Scan for the cell matching the given text and deliver its [x, y] coordinate at center. 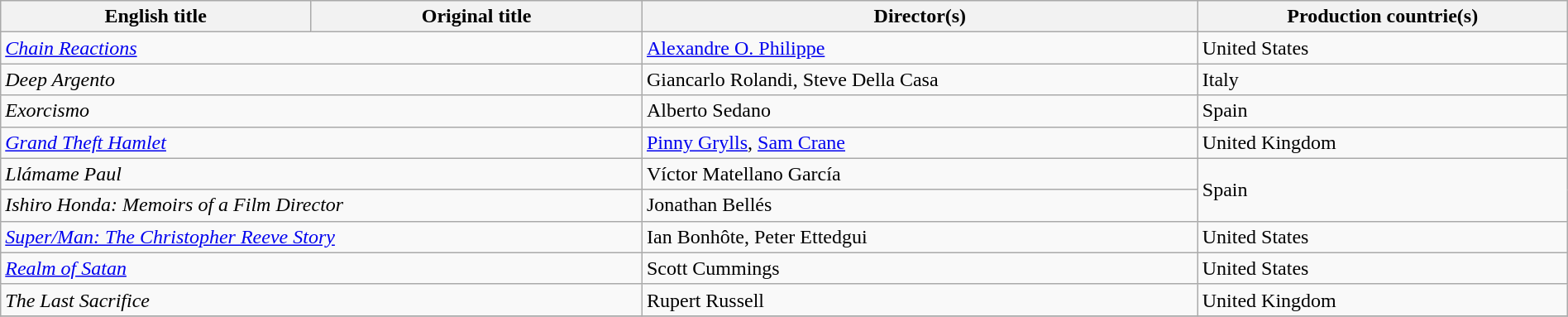
Ian Bonhôte, Peter Ettedgui [920, 237]
Alberto Sedano [920, 111]
Ishiro Honda: Memoirs of a Film Director [322, 205]
Llámame Paul [322, 174]
Super/Man: The Christopher Reeve Story [322, 237]
Italy [1383, 79]
Chain Reactions [322, 48]
The Last Sacrifice [322, 300]
Giancarlo Rolandi, Steve Della Casa [920, 79]
Jonathan Bellés [920, 205]
Exorcismo [322, 111]
Scott Cummings [920, 268]
Deep Argento [322, 79]
Production countrie(s) [1383, 17]
Grand Theft Hamlet [322, 142]
Víctor Matellano García [920, 174]
Director(s) [920, 17]
English title [155, 17]
Alexandre O. Philippe [920, 48]
Rupert Russell [920, 300]
Pinny Grylls, Sam Crane [920, 142]
Original title [476, 17]
Realm of Satan [322, 268]
